Output the [X, Y] coordinate of the center of the cell containing the given text.  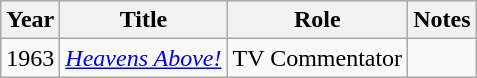
1963 [30, 58]
Title [144, 20]
Role [318, 20]
Year [30, 20]
Heavens Above! [144, 58]
Notes [442, 20]
TV Commentator [318, 58]
